Determine the [x, y] coordinate at the center of the cell enclosing the given text.  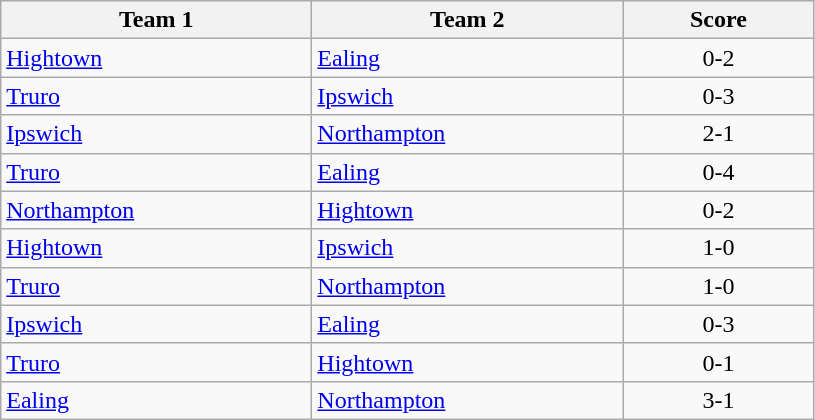
3-1 [718, 400]
2-1 [718, 134]
0-4 [718, 172]
0-1 [718, 362]
Team 2 [468, 20]
Score [718, 20]
Team 1 [156, 20]
